For the text-containing cell, return its midpoint in (x, y) coordinate format. 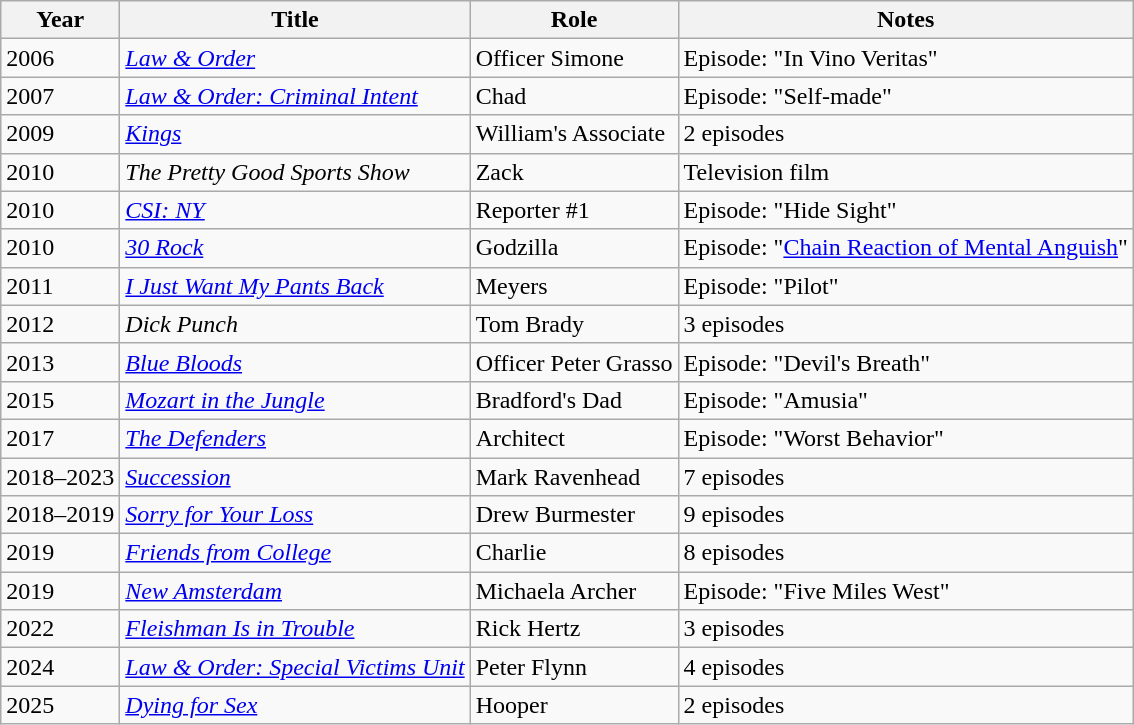
2012 (60, 324)
Peter Flynn (574, 667)
The Defenders (295, 438)
7 episodes (906, 477)
30 Rock (295, 248)
Dying for Sex (295, 705)
Michaela Archer (574, 591)
Officer Simone (574, 58)
Succession (295, 477)
Episode: "Chain Reaction of Mental Anguish" (906, 248)
Mozart in the Jungle (295, 400)
I Just Want My Pants Back (295, 286)
Godzilla (574, 248)
Sorry for Your Loss (295, 515)
Episode: "Devil's Breath" (906, 362)
Episode: "In Vino Veritas" (906, 58)
Drew Burmester (574, 515)
8 episodes (906, 553)
Year (60, 20)
Fleishman Is in Trouble (295, 629)
The Pretty Good Sports Show (295, 172)
Notes (906, 20)
Episode: "Amusia" (906, 400)
2022 (60, 629)
2015 (60, 400)
Role (574, 20)
Reporter #1 (574, 210)
2006 (60, 58)
William's Associate (574, 134)
New Amsterdam (295, 591)
Friends from College (295, 553)
Kings (295, 134)
Episode: "Pilot" (906, 286)
9 episodes (906, 515)
Law & Order: Criminal Intent (295, 96)
Mark Ravenhead (574, 477)
2024 (60, 667)
Zack (574, 172)
Episode: "Hide Sight" (906, 210)
Tom Brady (574, 324)
2025 (60, 705)
2009 (60, 134)
Television film (906, 172)
Law & Order (295, 58)
Architect (574, 438)
Law & Order: Special Victims Unit (295, 667)
Episode: "Worst Behavior" (906, 438)
Meyers (574, 286)
Rick Hertz (574, 629)
4 episodes (906, 667)
Bradford's Dad (574, 400)
CSI: NY (295, 210)
Blue Bloods (295, 362)
Hooper (574, 705)
Title (295, 20)
Dick Punch (295, 324)
Officer Peter Grasso (574, 362)
Chad (574, 96)
2011 (60, 286)
2017 (60, 438)
2007 (60, 96)
Episode: "Self-made" (906, 96)
2018–2019 (60, 515)
2018–2023 (60, 477)
2013 (60, 362)
Episode: "Five Miles West" (906, 591)
Charlie (574, 553)
